Find where the given text appears and provide that cell's center as [X, Y] coordinate. 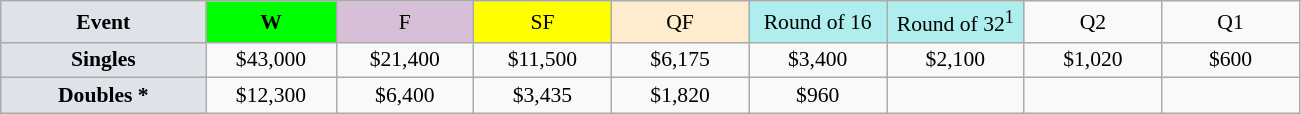
$600 [1231, 60]
$12,300 [271, 96]
$11,500 [543, 60]
$6,175 [680, 60]
F [405, 22]
Round of 321 [955, 22]
$43,000 [271, 60]
Q2 [1093, 22]
$6,400 [405, 96]
$21,400 [405, 60]
$1,820 [680, 96]
Doubles * [104, 96]
$3,435 [543, 96]
Round of 16 [818, 22]
$1,020 [1093, 60]
$3,400 [818, 60]
$2,100 [955, 60]
W [271, 22]
$960 [818, 96]
Q1 [1231, 22]
Event [104, 22]
QF [680, 22]
Singles [104, 60]
SF [543, 22]
